Capture the cell that displays the provided text and extract its [x, y] central coordinate. 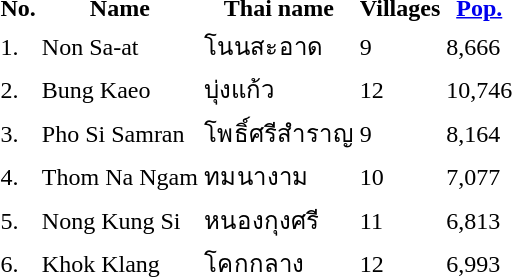
Nong Kung Si [120, 220]
Pho Si Samran [120, 133]
Thom Na Ngam [120, 176]
10 [400, 176]
หนองกุงศรี [278, 220]
12 [400, 90]
Non Sa-at [120, 46]
ทมนางาม [278, 176]
11 [400, 220]
บุ่งแก้ว [278, 90]
โนนสะอาด [278, 46]
โพธิ์ศรีสำราญ [278, 133]
Bung Kaeo [120, 90]
